Provide the (x, y) coordinate of the cell's center where the given text is located.  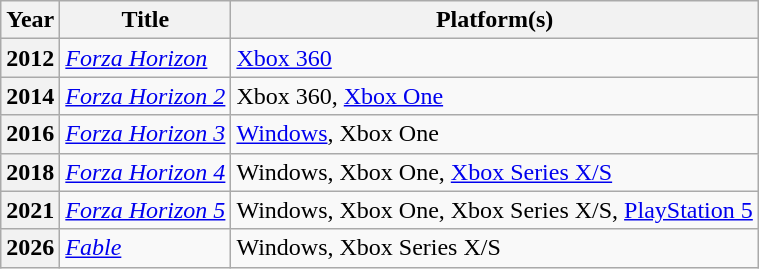
Xbox 360 (494, 58)
Forza Horizon 2 (146, 96)
Windows, Xbox One (494, 134)
Forza Horizon (146, 58)
Year (30, 20)
Fable (146, 248)
2012 (30, 58)
2016 (30, 134)
2026 (30, 248)
Windows, Xbox Series X/S (494, 248)
2018 (30, 172)
Forza Horizon 5 (146, 210)
Forza Horizon 4 (146, 172)
2021 (30, 210)
Platform(s) (494, 20)
Windows, Xbox One, Xbox Series X/S (494, 172)
2014 (30, 96)
Windows, Xbox One, Xbox Series X/S, PlayStation 5 (494, 210)
Title (146, 20)
Xbox 360, Xbox One (494, 96)
Forza Horizon 3 (146, 134)
